Scan for the cell matching the given text and deliver its (X, Y) coordinate at center. 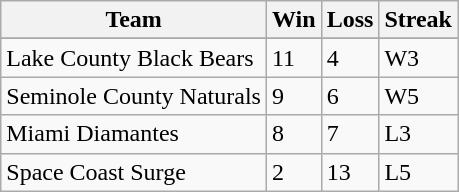
8 (294, 134)
Miami Diamantes (134, 134)
Loss (350, 20)
Lake County Black Bears (134, 58)
13 (350, 172)
9 (294, 96)
Space Coast Surge (134, 172)
7 (350, 134)
4 (350, 58)
L3 (418, 134)
Seminole County Naturals (134, 96)
Team (134, 20)
Streak (418, 20)
W5 (418, 96)
6 (350, 96)
2 (294, 172)
W3 (418, 58)
11 (294, 58)
Win (294, 20)
L5 (418, 172)
